Provide the [X, Y] coordinate of the cell's center where the given text is located.  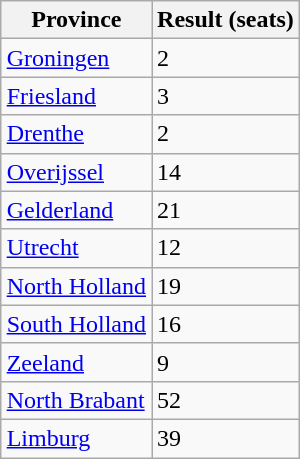
14 [226, 172]
Zeeland [76, 362]
Overijssel [76, 172]
Utrecht [76, 248]
19 [226, 286]
16 [226, 324]
Gelderland [76, 210]
South Holland [76, 324]
Limburg [76, 438]
Friesland [76, 96]
Groningen [76, 58]
39 [226, 438]
Result (seats) [226, 20]
52 [226, 400]
21 [226, 210]
Province [76, 20]
12 [226, 248]
9 [226, 362]
3 [226, 96]
Drenthe [76, 134]
North Brabant [76, 400]
North Holland [76, 286]
